Capture the cell that displays the provided text and extract its (x, y) central coordinate. 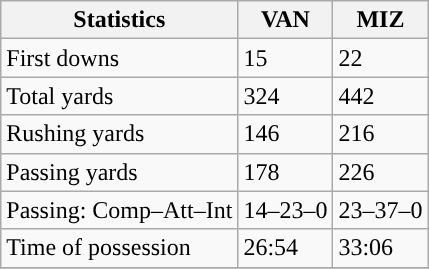
15 (286, 58)
226 (380, 172)
23–37–0 (380, 210)
Passing: Comp–Att–Int (120, 210)
324 (286, 96)
14–23–0 (286, 210)
22 (380, 58)
33:06 (380, 248)
Statistics (120, 20)
26:54 (286, 248)
MIZ (380, 20)
Time of possession (120, 248)
178 (286, 172)
Passing yards (120, 172)
Total yards (120, 96)
442 (380, 96)
146 (286, 134)
First downs (120, 58)
VAN (286, 20)
Rushing yards (120, 134)
216 (380, 134)
